Pinpoint the cell where the given text exists, returning its (X, Y) midpoint coordinate. 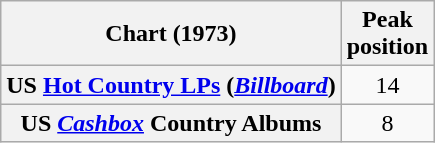
8 (387, 123)
US Cashbox Country Albums (171, 123)
Peakposition (387, 34)
US Hot Country LPs (Billboard) (171, 85)
14 (387, 85)
Chart (1973) (171, 34)
